Locate the cell with the specified text and output its [x, y] center coordinate. 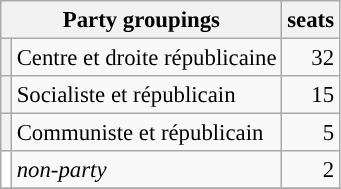
Centre et droite républicaine [146, 58]
Party groupings [142, 20]
Communiste et républicain [146, 133]
Socialiste et républicain [146, 95]
non-party [146, 170]
seats [310, 20]
32 [310, 58]
2 [310, 170]
15 [310, 95]
5 [310, 133]
